Capture the cell that displays the provided text and extract its (x, y) central coordinate. 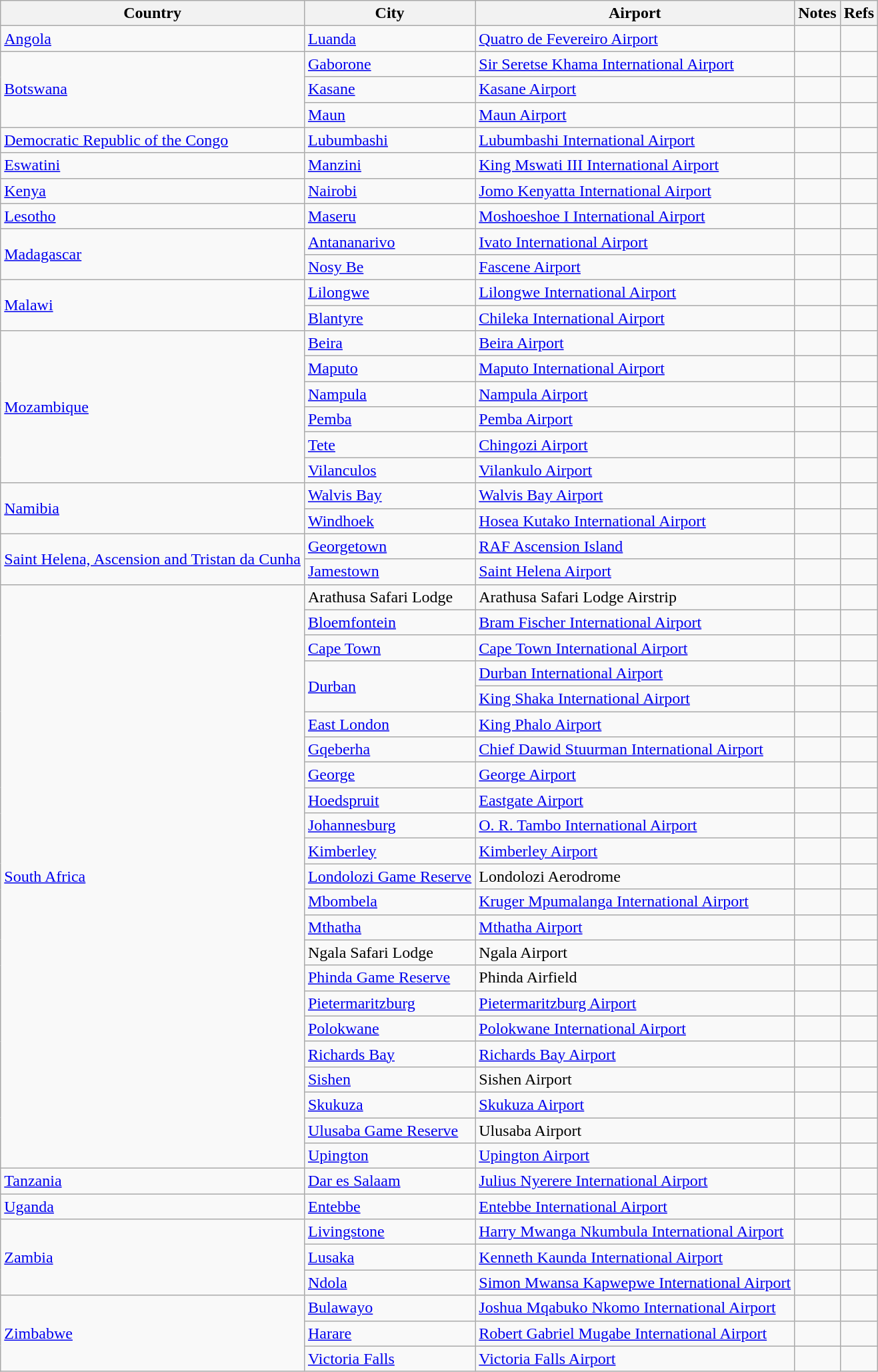
Lilongwe International Airport (635, 292)
Chingozi Airport (635, 445)
South Africa (153, 876)
Upington (389, 1156)
Beira (389, 344)
Kenya (153, 191)
Pietermaritzburg Airport (635, 1003)
Airport (635, 13)
Kimberley Airport (635, 851)
Maun (389, 115)
Maun Airport (635, 115)
Fascene Airport (635, 267)
Lubumbashi (389, 140)
Hoedspruit (389, 800)
O. R. Tambo International Airport (635, 826)
Country (153, 13)
Entebbe (389, 1207)
Bloemfontein (389, 622)
Maputo International Airport (635, 369)
Moshoeshoe I International Airport (635, 216)
Nosy Be (389, 267)
RAF Ascension Island (635, 546)
Hosea Kutako International Airport (635, 521)
Durban (389, 686)
Polokwane (389, 1028)
Bulawayo (389, 1308)
Notes (817, 13)
Sishen (389, 1079)
Refs (859, 13)
Botswana (153, 89)
Beira Airport (635, 344)
Pemba (389, 420)
Arathusa Safari Lodge (389, 597)
Sishen Airport (635, 1079)
Zimbabwe (153, 1333)
Ngala Safari Lodge (389, 952)
Gqeberha (389, 750)
Mthatha (389, 927)
Livingstone (389, 1232)
Bram Fischer International Airport (635, 622)
Arathusa Safari Lodge Airstrip (635, 597)
Skukuza (389, 1105)
Chief Dawid Stuurman International Airport (635, 750)
Londolozi Aerodrome (635, 876)
Quatro de Fevereiro Airport (635, 39)
Eswatini (153, 165)
King Phalo Airport (635, 724)
Madagascar (153, 254)
Durban International Airport (635, 673)
Jamestown (389, 572)
Kenneth Kaunda International Airport (635, 1257)
Malawi (153, 305)
Luanda (389, 39)
Phinda Airfield (635, 978)
Saint Helena, Ascension and Tristan da Cunha (153, 559)
Nampula Airport (635, 394)
Harry Mwanga Nkumbula International Airport (635, 1232)
Windhoek (389, 521)
Antananarivo (389, 241)
Saint Helena Airport (635, 572)
Mbombela (389, 902)
Dar es Salaam (389, 1181)
Nairobi (389, 191)
Victoria Falls (389, 1359)
Ndola (389, 1283)
Lesotho (153, 216)
Harare (389, 1333)
Entebbe International Airport (635, 1207)
Vilanculos (389, 470)
George Airport (635, 775)
Johannesburg (389, 826)
Lusaka (389, 1257)
Maseru (389, 216)
Tete (389, 445)
Sir Seretse Khama International Airport (635, 64)
Eastgate Airport (635, 800)
Lubumbashi International Airport (635, 140)
Democratic Republic of the Congo (153, 140)
Uganda (153, 1207)
East London (389, 724)
Pemba Airport (635, 420)
Ngala Airport (635, 952)
Richards Bay Airport (635, 1054)
Walvis Bay (389, 496)
Joshua Mqabuko Nkomo International Airport (635, 1308)
Manzini (389, 165)
Mozambique (153, 407)
Simon Mwansa Kapwepwe International Airport (635, 1283)
Upington Airport (635, 1156)
Zambia (153, 1257)
Tanzania (153, 1181)
Cape Town (389, 648)
Robert Gabriel Mugabe International Airport (635, 1333)
George (389, 775)
Ulusaba Game Reserve (389, 1131)
City (389, 13)
Gaborone (389, 64)
Namibia (153, 508)
Ulusaba Airport (635, 1131)
Lilongwe (389, 292)
Skukuza Airport (635, 1105)
Chileka International Airport (635, 318)
Phinda Game Reserve (389, 978)
Londolozi Game Reserve (389, 876)
Angola (153, 39)
Vilankulo Airport (635, 470)
Victoria Falls Airport (635, 1359)
Ivato International Airport (635, 241)
Jomo Kenyatta International Airport (635, 191)
Maputo (389, 369)
Kasane (389, 89)
Blantyre (389, 318)
Nampula (389, 394)
Richards Bay (389, 1054)
Pietermaritzburg (389, 1003)
King Mswati III International Airport (635, 165)
Cape Town International Airport (635, 648)
King Shaka International Airport (635, 698)
Walvis Bay Airport (635, 496)
Mthatha Airport (635, 927)
Kasane Airport (635, 89)
Georgetown (389, 546)
Julius Nyerere International Airport (635, 1181)
Polokwane International Airport (635, 1028)
Kimberley (389, 851)
Kruger Mpumalanga International Airport (635, 902)
